From the cell containing the given text, extract its center point as (x, y) coordinate. 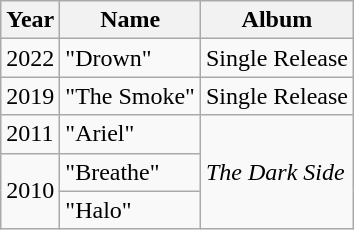
2022 (30, 58)
Name (130, 20)
2019 (30, 96)
The Dark Side (276, 172)
Year (30, 20)
"Drown" (130, 58)
2010 (30, 191)
"Breathe" (130, 172)
2011 (30, 134)
"Halo" (130, 210)
"The Smoke" (130, 96)
"Ariel" (130, 134)
Album (276, 20)
